Find where the given text appears and provide that cell's center as (X, Y) coordinate. 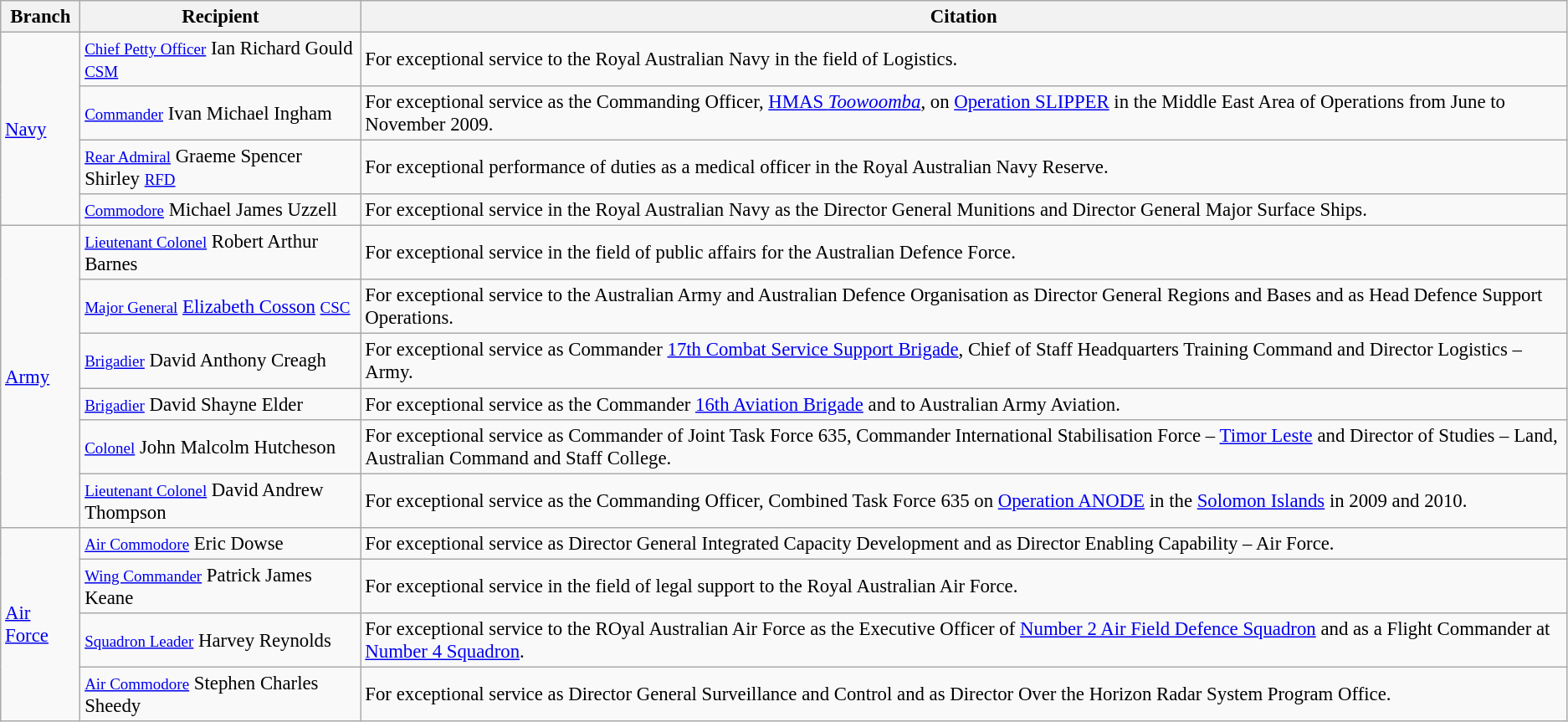
Colonel John Malcolm Hutcheson (221, 447)
Rear Admiral Graeme Spencer Shirley RFD (221, 167)
Citation (964, 17)
Chief Petty Officer Ian Richard Gould CSM (221, 60)
Brigadier David Shayne Elder (221, 404)
For exceptional service in the field of legal support to the Royal Australian Air Force. (964, 586)
Commodore Michael James Uzzell (221, 210)
Wing Commander Patrick James Keane (221, 586)
Air Commodore Stephen Charles Sheedy (221, 694)
Branch (40, 17)
Commander Ivan Michael Ingham (221, 114)
For exceptional service as Director General Integrated Capacity Development and as Director Enabling Capability – Air Force. (964, 543)
Lieutenant Colonel David Andrew Thompson (221, 500)
For exceptional service to the Royal Australian Navy in the field of Logistics. (964, 60)
Air Commodore Eric Dowse (221, 543)
For exceptional service as Director General Surveillance and Control and as Director Over the Horizon Radar System Program Office. (964, 694)
Brigadier David Anthony Creagh (221, 361)
Army (40, 376)
Recipient (221, 17)
For exceptional service as Commander 17th Combat Service Support Brigade, Chief of Staff Headquarters Training Command and Director Logistics – Army. (964, 361)
Major General Elizabeth Cosson CSC (221, 306)
Navy (40, 129)
For exceptional service in the field of public affairs for the Australian Defence Force. (964, 253)
For exceptional service in the Royal Australian Navy as the Director General Munitions and Director General Major Surface Ships. (964, 210)
Lieutenant Colonel Robert Arthur Barnes (221, 253)
For exceptional performance of duties as a medical officer in the Royal Australian Navy Reserve. (964, 167)
Squadron Leader Harvey Reynolds (221, 641)
For exceptional service as the Commander 16th Aviation Brigade and to Australian Army Aviation. (964, 404)
For exceptional service as the Commanding Officer, Combined Task Force 635 on Operation ANODE in the Solomon Islands in 2009 and 2010. (964, 500)
Air Force (40, 624)
